For the text-containing cell, return its midpoint in (X, Y) coordinate format. 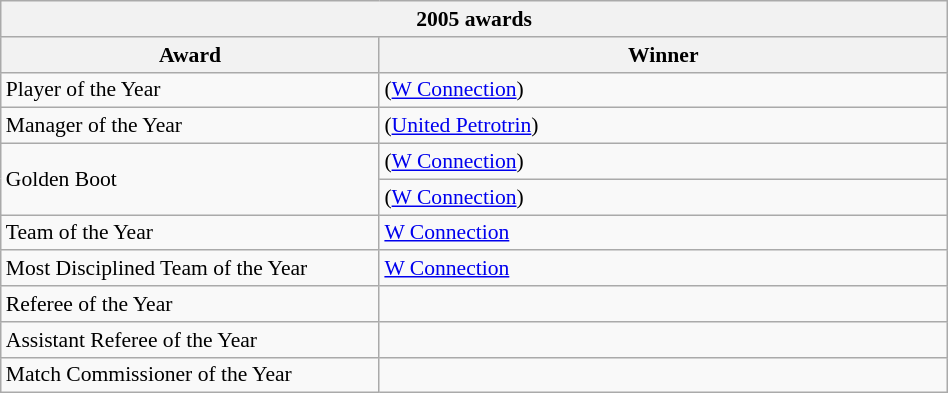
Manager of the Year (190, 126)
Match Commissioner of the Year (190, 375)
Player of the Year (190, 90)
Referee of the Year (190, 304)
Most Disciplined Team of the Year (190, 269)
Golden Boot (190, 180)
Assistant Referee of the Year (190, 340)
2005 awards (474, 19)
Award (190, 55)
Team of the Year (190, 233)
(United Petrotrin) (663, 126)
Winner (663, 55)
